Determine the [X, Y] coordinate at the center of the cell enclosing the given text.  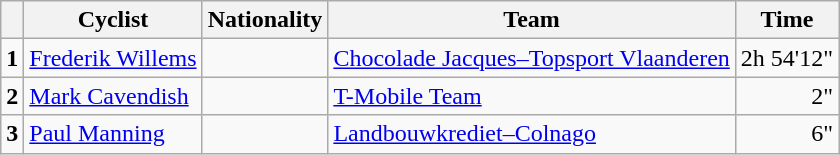
6" [786, 134]
Paul Manning [113, 134]
Team [532, 20]
1 [12, 58]
2" [786, 96]
Nationality [265, 20]
2 [12, 96]
Chocolade Jacques–Topsport Vlaanderen [532, 58]
Landbouwkrediet–Colnago [532, 134]
Frederik Willems [113, 58]
3 [12, 134]
Cyclist [113, 20]
T-Mobile Team [532, 96]
2h 54'12" [786, 58]
Time [786, 20]
Mark Cavendish [113, 96]
